Provide the (X, Y) coordinate of the cell's center where the given text is located.  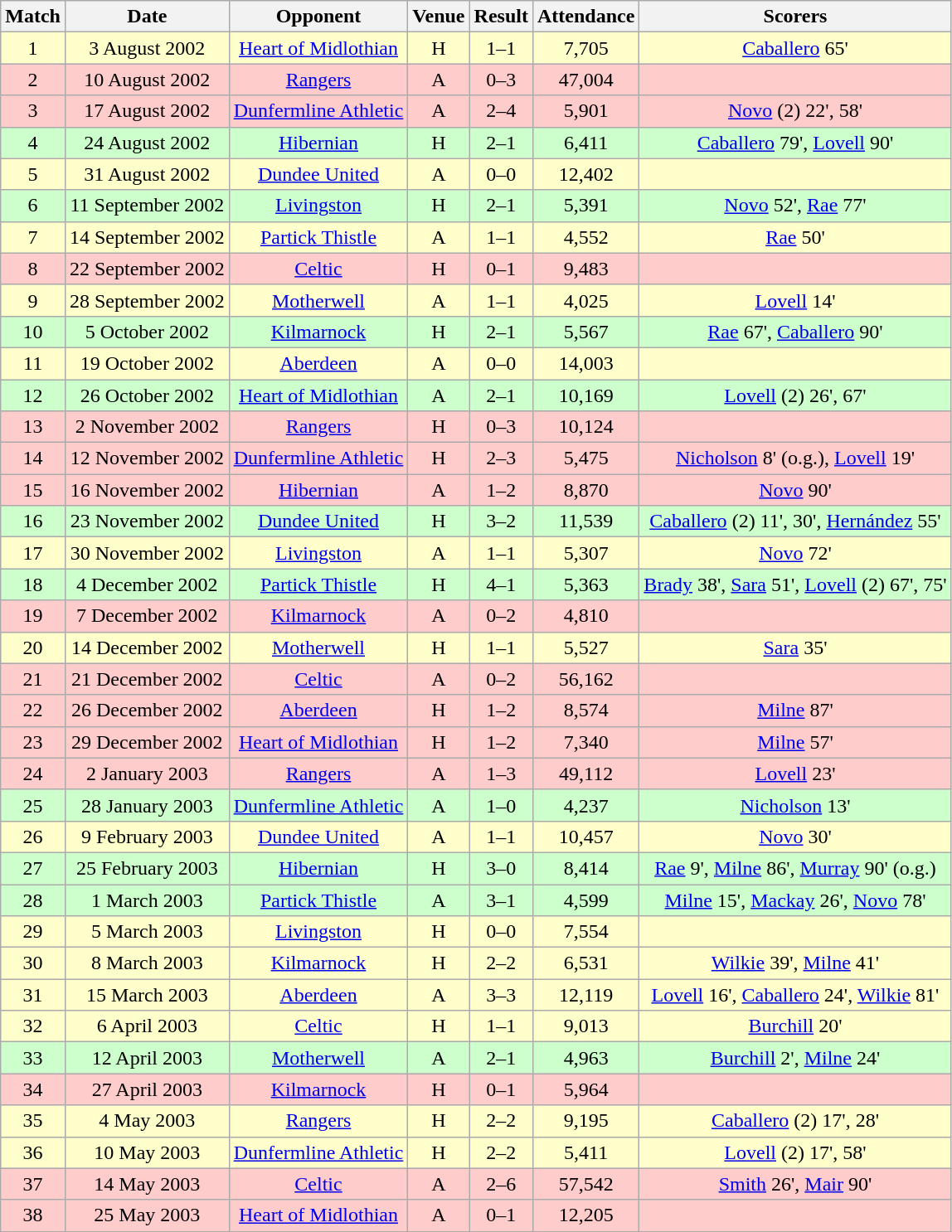
8,870 (585, 490)
Lovell (2) 17', 58' (795, 1152)
10 (33, 332)
10,124 (585, 427)
22 (33, 711)
37 (33, 1184)
Burchill 20' (795, 1026)
25 February 2003 (147, 868)
4,237 (585, 805)
26 (33, 837)
Match (33, 17)
12 November 2002 (147, 458)
6,531 (585, 963)
14 September 2002 (147, 237)
5,527 (585, 648)
12,119 (585, 995)
Wilkie 39', Milne 41' (795, 963)
9 (33, 300)
26 October 2002 (147, 395)
23 November 2002 (147, 521)
Lovell 23' (795, 774)
2 January 2003 (147, 774)
33 (33, 1058)
5,567 (585, 332)
16 (33, 521)
28 September 2002 (147, 300)
4,963 (585, 1058)
5 October 2002 (147, 332)
Novo 52', Rae 77' (795, 206)
57,542 (585, 1184)
6 (33, 206)
Rae 9', Milne 86', Murray 90' (o.g.) (795, 868)
47,004 (585, 80)
21 December 2002 (147, 679)
14 December 2002 (147, 648)
32 (33, 1026)
5,475 (585, 458)
17 (33, 553)
24 (33, 774)
9,483 (585, 269)
9,013 (585, 1026)
Caballero (2) 17', 28' (795, 1121)
Smith 26', Mair 90' (795, 1184)
Scorers (795, 17)
25 (33, 805)
21 (33, 679)
Attendance (585, 17)
18 (33, 584)
17 August 2002 (147, 111)
Opponent (318, 17)
Novo 30' (795, 837)
Novo 90' (795, 490)
7 (33, 237)
2–6 (501, 1184)
11,539 (585, 521)
Venue (439, 17)
3 August 2002 (147, 48)
24 August 2002 (147, 143)
11 September 2002 (147, 206)
8,574 (585, 711)
Novo 72' (795, 553)
31 August 2002 (147, 174)
12 April 2003 (147, 1058)
3–1 (501, 900)
Milne 15', Mackay 26', Novo 78' (795, 900)
7,554 (585, 932)
15 March 2003 (147, 995)
Lovell (2) 26', 67' (795, 395)
12,402 (585, 174)
4 May 2003 (147, 1121)
7 December 2002 (147, 616)
5,411 (585, 1152)
1–0 (501, 805)
Caballero 79', Lovell 90' (795, 143)
10,169 (585, 395)
14 (33, 458)
Date (147, 17)
4,599 (585, 900)
28 January 2003 (147, 805)
36 (33, 1152)
3–3 (501, 995)
30 (33, 963)
10 May 2003 (147, 1152)
8 (33, 269)
20 (33, 648)
27 (33, 868)
9,195 (585, 1121)
2 November 2002 (147, 427)
6 April 2003 (147, 1026)
26 December 2002 (147, 711)
27 April 2003 (147, 1089)
Lovell 14' (795, 300)
11 (33, 363)
31 (33, 995)
5 March 2003 (147, 932)
4,025 (585, 300)
9 February 2003 (147, 837)
10 August 2002 (147, 80)
7,340 (585, 742)
1 (33, 48)
19 October 2002 (147, 363)
14,003 (585, 363)
5,964 (585, 1089)
7,705 (585, 48)
5,307 (585, 553)
35 (33, 1121)
4,810 (585, 616)
Novo (2) 22', 58' (795, 111)
49,112 (585, 774)
1–3 (501, 774)
Milne 87' (795, 711)
13 (33, 427)
4 (33, 143)
5,363 (585, 584)
8 March 2003 (147, 963)
3–2 (501, 521)
3 (33, 111)
29 (33, 932)
Brady 38', Sara 51', Lovell (2) 67', 75' (795, 584)
Nicholson 8' (o.g.), Lovell 19' (795, 458)
Lovell 16', Caballero 24', Wilkie 81' (795, 995)
2–3 (501, 458)
25 May 2003 (147, 1215)
Burchill 2', Milne 24' (795, 1058)
2–4 (501, 111)
Nicholson 13' (795, 805)
12 (33, 395)
4 December 2002 (147, 584)
28 (33, 900)
34 (33, 1089)
38 (33, 1215)
12,205 (585, 1215)
5,391 (585, 206)
4–1 (501, 584)
6,411 (585, 143)
16 November 2002 (147, 490)
23 (33, 742)
Result (501, 17)
Sara 35' (795, 648)
4,552 (585, 237)
Rae 67', Caballero 90' (795, 332)
3–0 (501, 868)
15 (33, 490)
10,457 (585, 837)
29 December 2002 (147, 742)
Caballero (2) 11', 30', Hernández 55' (795, 521)
30 November 2002 (147, 553)
Milne 57' (795, 742)
22 September 2002 (147, 269)
19 (33, 616)
2 (33, 80)
5 (33, 174)
Caballero 65' (795, 48)
56,162 (585, 679)
5,901 (585, 111)
Rae 50' (795, 237)
1 March 2003 (147, 900)
14 May 2003 (147, 1184)
8,414 (585, 868)
